Detect which cell encompasses the target text, then output its (X, Y) center coordinate. 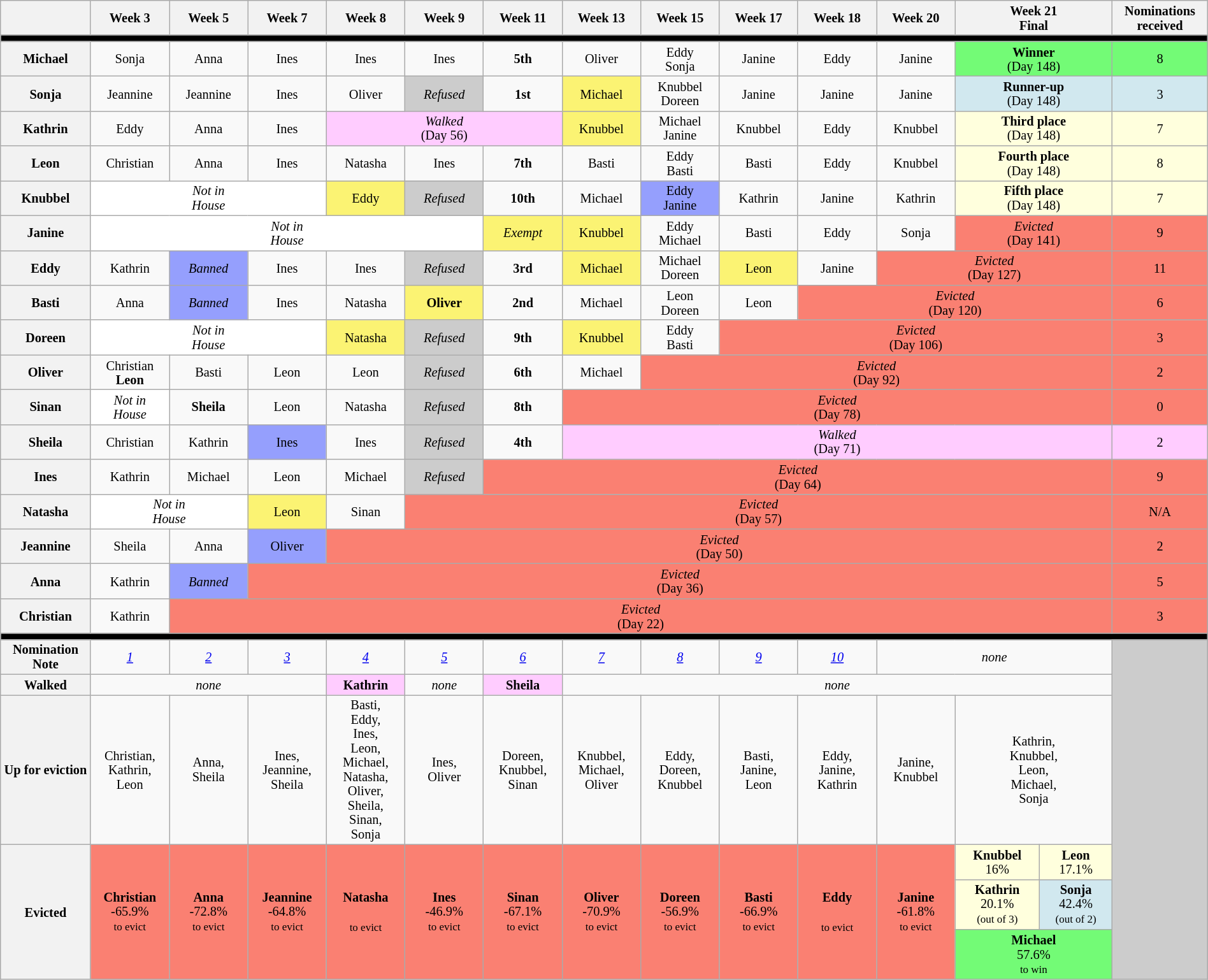
Evicted(Day 141) (1033, 233)
Evicted(Day 50) (719, 547)
0 (1160, 407)
Nomination Note (46, 656)
Sonja42.4%(out of 2) (1075, 905)
Janine,Knubbel (916, 770)
Ines-46.9%to evict (445, 912)
Evicted(Day 106) (916, 338)
Janine-61.8%to evict (916, 912)
Evicted(Day 36) (680, 581)
Up for eviction (46, 770)
LeonDoreen (680, 302)
Third place(Day 148) (1033, 129)
Doreen,Knubbel,Sinan (522, 770)
Week 7 (287, 18)
Anna-72.8%to evict (209, 912)
Sinan-67.1% to evict (522, 912)
4th (522, 442)
MichaelJanine (680, 129)
1 (130, 656)
Anna,Sheila (209, 770)
EddyMichael (680, 233)
10th (522, 198)
Winner(Day 148) (1033, 59)
Week 11 (522, 18)
Runner-up(Day 148) (1033, 93)
Doreen-56.9%to evict (680, 912)
Fifth place(Day 148) (1033, 198)
N/A (1160, 511)
4 (366, 656)
9th (522, 338)
Week 21Final (1033, 18)
KnubbelDoreen (680, 93)
Kathrin20.1%(out of 3) (997, 905)
Week 18 (837, 18)
5th (522, 59)
Evicted(Day 120) (954, 302)
2nd (522, 302)
Eddy,Doreen,Knubbel (680, 770)
Week 9 (445, 18)
ChristianLeon (130, 372)
Doreen (46, 338)
EddySonja (680, 59)
7th (522, 163)
Leon17.1% (1075, 861)
Knubbel,Michael,Oliver (601, 770)
Week 17 (758, 18)
Evicted(Day 22) (641, 616)
Natashato evict (366, 912)
Ines,Jeannine,Sheila (287, 770)
Eddy,Janine,Kathrin (837, 770)
Week 20 (916, 18)
Evicted(Day 57) (759, 511)
Kathrin,Knubbel,Leon,Michael,Sonja (1033, 770)
8th (522, 407)
Week 5 (209, 18)
Knubbel16% (997, 861)
MichaelDoreen (680, 268)
Evicted(Day 64) (798, 477)
10 (837, 656)
Ines,Oliver (445, 770)
Walked(Day 56) (444, 129)
3rd (522, 268)
Basti-66.9%to evict (758, 912)
Fourth place(Day 148) (1033, 163)
1st (522, 93)
Week 13 (601, 18)
Walked (46, 684)
Christian-65.9%to evict (130, 912)
Week 8 (366, 18)
6th (522, 372)
Walked(Day 71) (837, 442)
Evicted (46, 912)
Basti,Janine,Leon (758, 770)
Michael57.6%to win (1033, 955)
Nominationsreceived (1160, 18)
Evicted(Day 127) (995, 268)
Week 3 (130, 18)
Week 15 (680, 18)
11 (1160, 268)
Oliver-70.9% to evict (601, 912)
Basti,Eddy,Ines,Leon,Michael,Natasha,Oliver,Sheila,Sinan,Sonja (366, 770)
Evicted(Day 92) (877, 372)
Evicted(Day 78) (837, 407)
Christian,Kathrin,Leon (130, 770)
Eddyto evict (837, 912)
EddyJanine (680, 198)
Jeannine-64.8%to evict (287, 912)
Exempt (522, 233)
